Locate the cell with the specified text and output its (x, y) center coordinate. 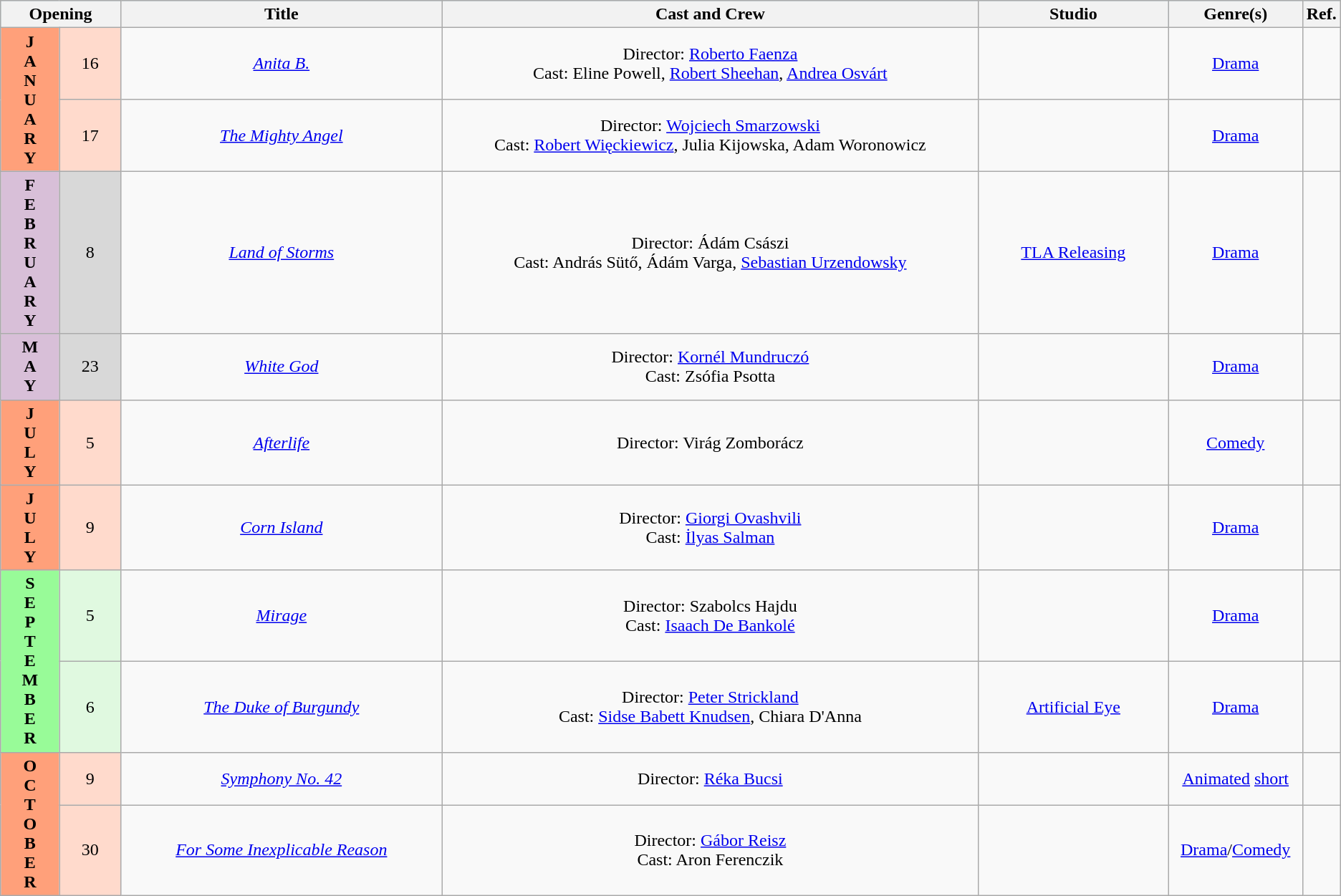
Director: Szabolcs Hajdu Cast: Isaach De Bankolé (710, 616)
Title (281, 14)
OCTOBER (30, 824)
JANUARY (30, 100)
SEPTEMBER (30, 661)
30 (90, 850)
Ref. (1321, 14)
6 (90, 706)
The Mighty Angel (281, 135)
Symphony No. 42 (281, 779)
Cast and Crew (710, 14)
Opening (61, 14)
Director: Wojciech Smarzowski Cast: Robert Więckiewicz, Julia Kijowska, Adam Woronowicz (710, 135)
17 (90, 135)
Comedy (1235, 443)
Studio (1073, 14)
16 (90, 64)
Land of Storms (281, 252)
Animated short (1235, 779)
Corn Island (281, 527)
Director: Réka Bucsi (710, 779)
The Duke of Burgundy (281, 706)
Anita B. (281, 64)
Director: Virág Zomborácz (710, 443)
Director: Gábor Reisz Cast: Aron Ferenczik (710, 850)
8 (90, 252)
Director: Kornél Mundruczó Cast: Zsófia Psotta (710, 367)
TLA Releasing (1073, 252)
White God (281, 367)
Genre(s) (1235, 14)
Director: Peter Strickland Cast: Sidse Babett Knudsen, Chiara D'Anna (710, 706)
FEBRUARY (30, 252)
Director: Roberto Faenza Cast: Eline Powell, Robert Sheehan, Andrea Osvárt (710, 64)
23 (90, 367)
Drama/Comedy (1235, 850)
Artificial Eye (1073, 706)
Mirage (281, 616)
Director: Giorgi Ovashvili Cast: İlyas Salman (710, 527)
For Some Inexplicable Reason (281, 850)
Afterlife (281, 443)
MAY (30, 367)
Director: Ádám Császi Cast: András Sütő, Ádám Varga, Sebastian Urzendowsky (710, 252)
